Return the (x, y) coordinate for the center point of the cell that contains the specified text.  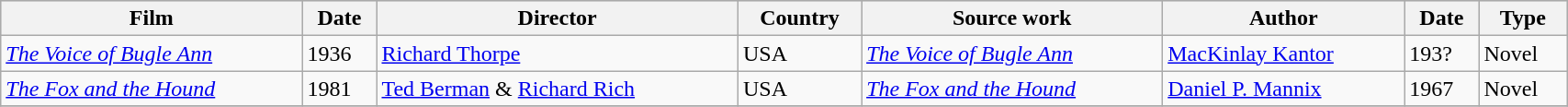
1967 (1442, 89)
1981 (340, 89)
Source work (1012, 18)
Richard Thorpe (557, 53)
Country (799, 18)
Ted Berman & Richard Rich (557, 89)
1936 (340, 53)
Film (152, 18)
Director (557, 18)
Type (1523, 18)
Daniel P. Mannix (1284, 89)
Author (1284, 18)
MacKinlay Kantor (1284, 53)
193? (1442, 53)
